Return the (x, y) coordinate for the center point of the cell that contains the specified text.  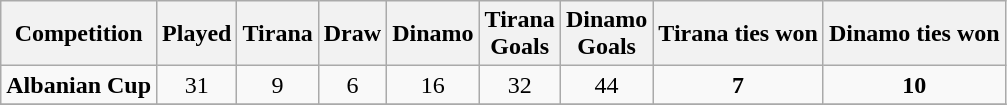
Tirana ties won (738, 34)
Albanian Cup (79, 85)
Dinamo ties won (914, 34)
7 (738, 85)
44 (606, 85)
Draw (352, 34)
Competition (79, 34)
16 (433, 85)
9 (278, 85)
31 (197, 85)
Dinamo Goals (606, 34)
Tirana Goals (520, 34)
32 (520, 85)
10 (914, 85)
6 (352, 85)
Dinamo (433, 34)
Played (197, 34)
Tirana (278, 34)
